Output the [X, Y] coordinate of the center of the cell containing the given text.  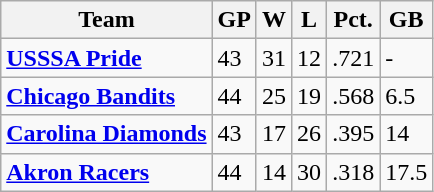
GP [234, 20]
25 [274, 96]
31 [274, 58]
.395 [354, 134]
17.5 [406, 172]
.721 [354, 58]
USSSA Pride [106, 58]
W [274, 20]
30 [310, 172]
Pct. [354, 20]
17 [274, 134]
6.5 [406, 96]
Team [106, 20]
12 [310, 58]
- [406, 58]
.568 [354, 96]
Chicago Bandits [106, 96]
GB [406, 20]
19 [310, 96]
26 [310, 134]
L [310, 20]
Akron Racers [106, 172]
.318 [354, 172]
Carolina Diamonds [106, 134]
